For the text-containing cell, return its midpoint in (x, y) coordinate format. 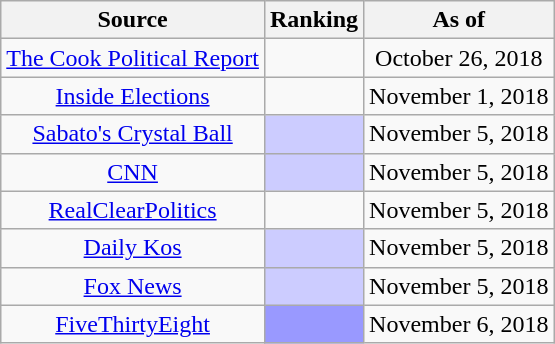
November 1, 2018 (459, 96)
November 6, 2018 (459, 324)
Fox News (133, 286)
Source (133, 20)
October 26, 2018 (459, 58)
Ranking (314, 20)
As of (459, 20)
Daily Kos (133, 248)
Sabato's Crystal Ball (133, 134)
The Cook Political Report (133, 58)
CNN (133, 172)
FiveThirtyEight (133, 324)
Inside Elections (133, 96)
RealClearPolitics (133, 210)
